Capture the cell that displays the provided text and extract its (X, Y) central coordinate. 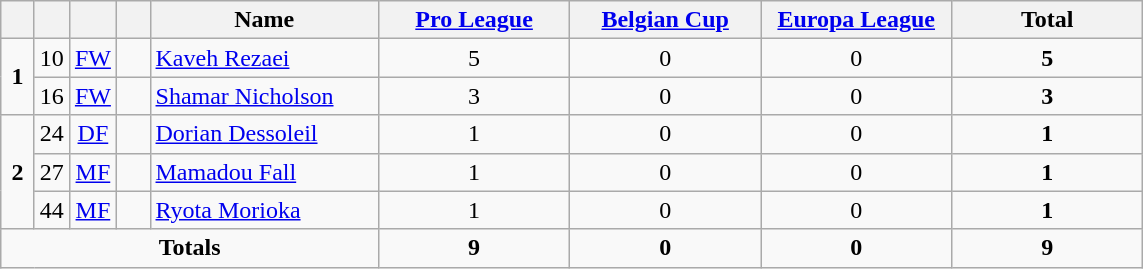
Pro League (474, 20)
Name (264, 20)
44 (52, 210)
Shamar Nicholson (264, 96)
DF (92, 134)
Ryota Morioka (264, 210)
27 (52, 172)
Dorian Dessoleil (264, 134)
Total (1048, 20)
10 (52, 58)
2 (18, 172)
Belgian Cup (666, 20)
Kaveh Rezaei (264, 58)
Totals (190, 248)
16 (52, 96)
Europa League (856, 20)
Mamadou Fall (264, 172)
24 (52, 134)
